Find where the given text appears and provide that cell's center as (x, y) coordinate. 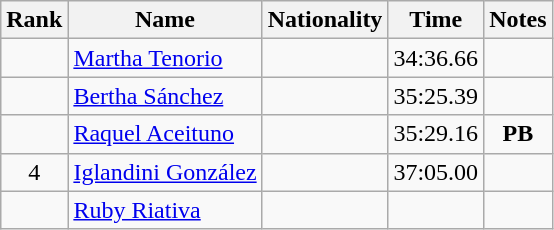
Martha Tenorio (165, 58)
37:05.00 (436, 172)
35:25.39 (436, 96)
Raquel Aceituno (165, 134)
Ruby Riativa (165, 210)
Notes (518, 20)
Bertha Sánchez (165, 96)
Nationality (325, 20)
Rank (34, 20)
PB (518, 134)
Iglandini González (165, 172)
4 (34, 172)
35:29.16 (436, 134)
Name (165, 20)
34:36.66 (436, 58)
Time (436, 20)
